Output the [x, y] coordinate of the center of the cell containing the given text.  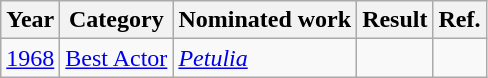
Nominated work [265, 20]
Best Actor [116, 58]
Result [395, 20]
Category [116, 20]
Ref. [460, 20]
Petulia [265, 58]
1968 [30, 58]
Year [30, 20]
